Search for the cell housing the specified text and yield its [x, y] center coordinate. 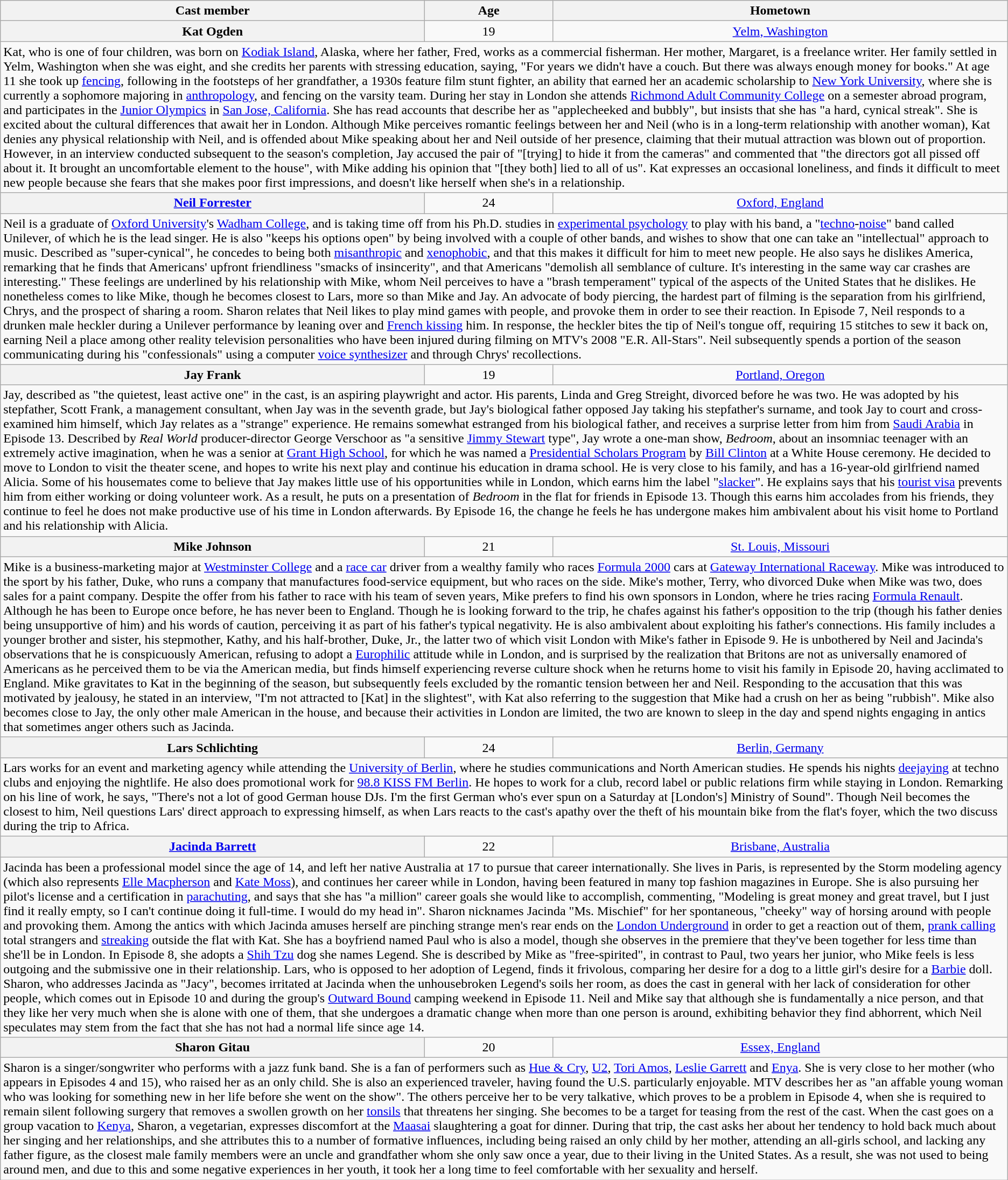
Neil Forrester [213, 203]
20 [489, 1048]
22 [489, 846]
Cast member [213, 11]
St. Louis, Missouri [781, 546]
Kat Ogden [213, 31]
Brisbane, Australia [781, 846]
Berlin, Germany [781, 747]
Jacinda Barrett [213, 846]
Oxford, England [781, 203]
Hometown [781, 11]
Sharon Gitau [213, 1048]
Mike Johnson [213, 546]
Yelm, Washington [781, 31]
Portland, Oregon [781, 375]
Age [489, 11]
Lars Schlichting [213, 747]
21 [489, 546]
Jay Frank [213, 375]
Essex, England [781, 1048]
